Determine the (x, y) coordinate at the center of the cell enclosing the given text.  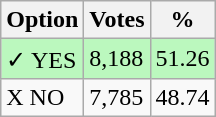
Option (42, 20)
48.74 (182, 97)
% (182, 20)
51.26 (182, 59)
7,785 (117, 97)
✓ YES (42, 59)
X NO (42, 97)
8,188 (117, 59)
Votes (117, 20)
